Determine the [x, y] coordinate at the center of the cell enclosing the given text.  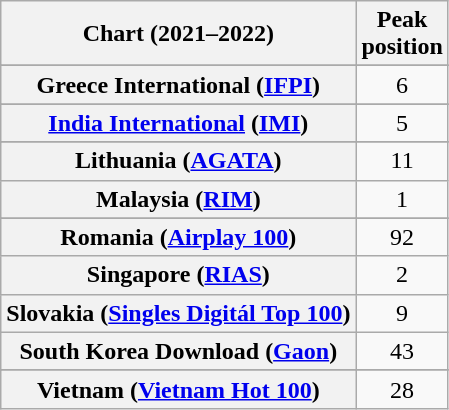
1 [402, 199]
28 [402, 389]
Greece International (IFPI) [178, 85]
Vietnam (Vietnam Hot 100) [178, 389]
India International (IMI) [178, 123]
9 [402, 313]
11 [402, 161]
South Korea Download (Gaon) [178, 351]
92 [402, 237]
Chart (2021–2022) [178, 34]
Singapore (RIAS) [178, 275]
Malaysia (RIM) [178, 199]
Peakposition [402, 34]
Romania (Airplay 100) [178, 237]
5 [402, 123]
Lithuania (AGATA) [178, 161]
6 [402, 85]
Slovakia (Singles Digitál Top 100) [178, 313]
2 [402, 275]
43 [402, 351]
